Determine the [X, Y] coordinate at the center of the cell enclosing the given text.  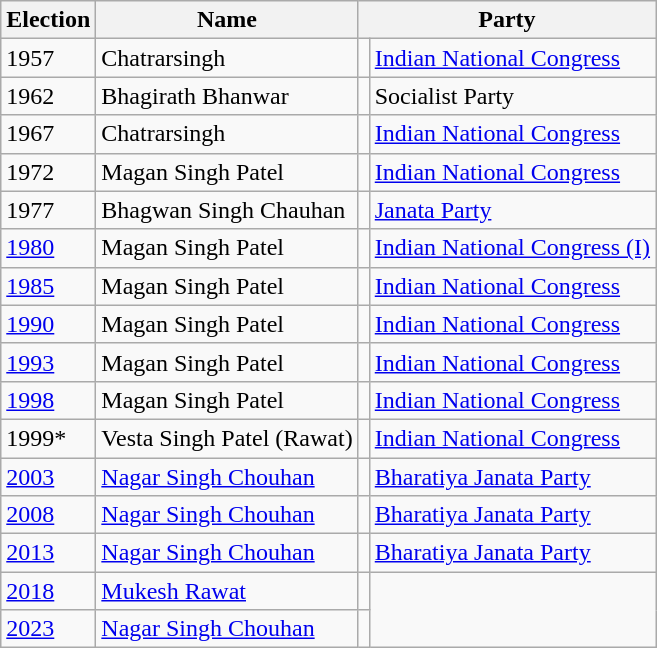
Bhagirath Bhanwar [227, 96]
1980 [48, 248]
1998 [48, 400]
Election [48, 20]
Mukesh Rawat [227, 591]
2023 [48, 629]
Indian National Congress (I) [512, 248]
Party [506, 20]
Janata Party [512, 210]
2003 [48, 477]
1993 [48, 362]
Vesta Singh Patel (Rawat) [227, 438]
2013 [48, 553]
1977 [48, 210]
2008 [48, 515]
1957 [48, 58]
1999* [48, 438]
Name [227, 20]
1990 [48, 324]
Bhagwan Singh Chauhan [227, 210]
1962 [48, 96]
1985 [48, 286]
Socialist Party [512, 96]
1967 [48, 134]
2018 [48, 591]
1972 [48, 172]
